Detect which cell encompasses the target text, then output its [x, y] center coordinate. 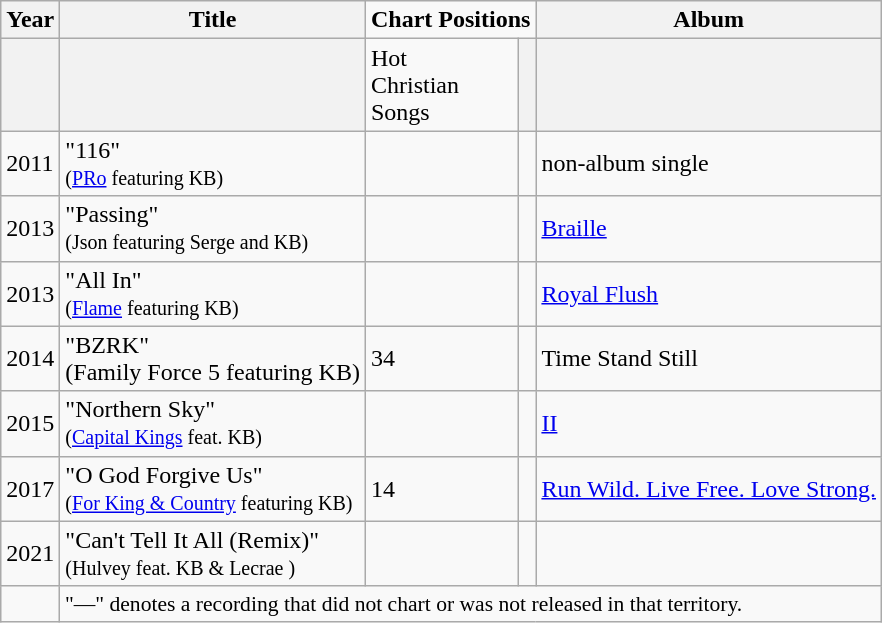
"O God Forgive Us"(For King & Country featuring KB) [213, 488]
2017 [30, 488]
Time Stand Still [709, 358]
2015 [30, 424]
"116"(PRo featuring KB) [213, 164]
Album [709, 20]
Royal Flush [709, 294]
Chart Positions [450, 20]
14 [442, 488]
2014 [30, 358]
"All In"(Flame featuring KB) [213, 294]
2011 [30, 164]
Braille [709, 228]
"BZRK"(Family Force 5 featuring KB) [213, 358]
Year [30, 20]
34 [442, 358]
II [709, 424]
Run Wild. Live Free. Love Strong. [709, 488]
HotChristianSongs [442, 85]
2021 [30, 554]
"—" denotes a recording that did not chart or was not released in that territory. [471, 604]
"Passing"(Json featuring Serge and KB) [213, 228]
"Northern Sky"(Capital Kings feat. KB) [213, 424]
Title [213, 20]
"Can't Tell It All (Remix)"(Hulvey feat. KB & Lecrae ) [213, 554]
non-album single [709, 164]
